Pinpoint the cell where the given text exists, returning its (x, y) midpoint coordinate. 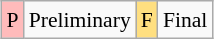
Final (186, 20)
F (147, 20)
Preliminary (80, 20)
P (13, 20)
